Return the (x, y) coordinate for the center point of the cell that contains the specified text.  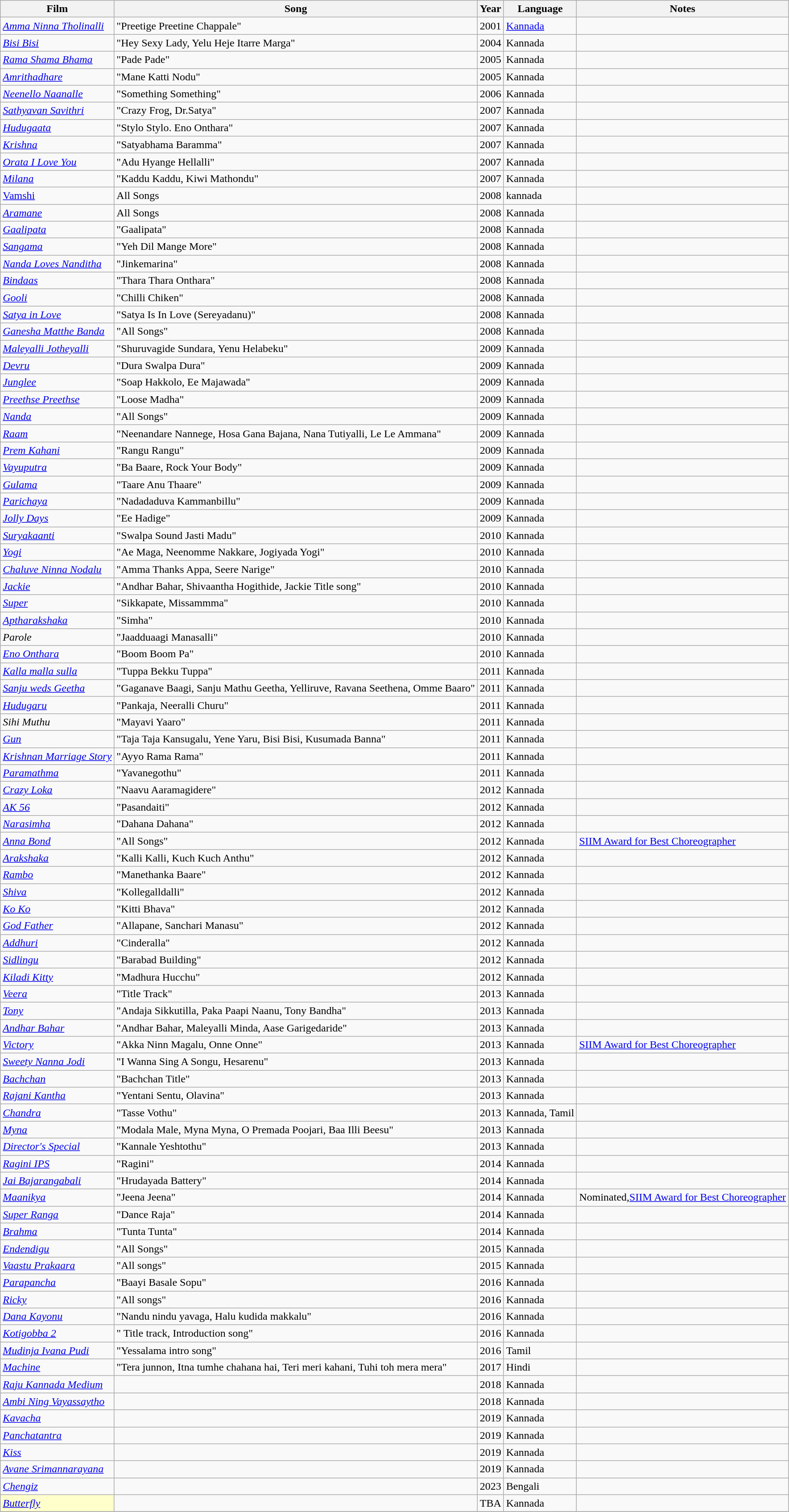
Song (296, 9)
Dana Kayonu (57, 1317)
Narasimha (57, 824)
Devru (57, 365)
Rajani Kantha (57, 1096)
Jolly Days (57, 518)
"Yentani Sentu, Olavina" (296, 1096)
Paramathma (57, 773)
"Manethanka Baare" (296, 875)
Nominated,SIIM Award for Best Choreographer (682, 1197)
"Ayyo Rama Rama" (296, 756)
Film (57, 9)
"Soap Hakkolo, Ee Majawada" (296, 382)
Milana (57, 178)
Bisi Bisi (57, 43)
"Dura Swalpa Dura" (296, 365)
Ambi Ning Vayassaytho (57, 1401)
Krishna (57, 145)
Tony (57, 1011)
"Ae Maga, Neenomme Nakkare, Jogiyada Yogi" (296, 552)
"Naavu Aaramagidere" (296, 790)
Brahma (57, 1231)
"Rangu Rangu" (296, 450)
Sanju weds Geetha (57, 688)
Neenello Naanalle (57, 94)
"Yeh Dil Mange More" (296, 247)
Andhar Bahar (57, 1027)
"Andaja Sikkutilla, Paka Paapi Naanu, Tony Bandha" (296, 1011)
Super Ranga (57, 1214)
"Modala Male, Myna Myna, O Premada Poojari, Baa Illi Beesu" (296, 1130)
" Title track, Introduction song" (296, 1334)
Panchatantra (57, 1435)
"Yavanegothu" (296, 773)
Kotigobba 2 (57, 1334)
Tamil (540, 1350)
Veera (57, 994)
"Barabad Building" (296, 960)
Director's Special (57, 1147)
Bindaas (57, 281)
Hudugaata (57, 128)
Vaastu Prakaara (57, 1265)
2017 (491, 1367)
Vamshi (57, 195)
"Satya Is In Love (Sereyadanu)" (296, 315)
Hudugaru (57, 705)
Language (540, 9)
"Jeena Jeena" (296, 1197)
Super (57, 603)
Kiladi Kitty (57, 977)
Sathyavan Savithri (57, 111)
"Tuppa Bekku Tuppa" (296, 671)
"Jinkemarina" (296, 264)
Junglee (57, 382)
Arakshaka (57, 858)
"Andhar Bahar, Maleyalli Minda, Aase Garigedaride" (296, 1027)
Addhuri (57, 943)
2023 (491, 1486)
"Kitti Bhava" (296, 909)
Crazy Loka (57, 790)
"Madhura Hucchu" (296, 977)
"Hrudayada Battery" (296, 1181)
Sihi Muthu (57, 722)
Maleyalli Jotheyalli (57, 348)
"Gaganave Baagi, Sanju Mathu Geetha, Yelliruve, Ravana Seethena, Omme Baaro" (296, 688)
Hindi (540, 1367)
Kavacha (57, 1418)
Yogi (57, 552)
Suryakaanti (57, 535)
Mudinja Ivana Pudi (57, 1350)
"Gaalipata" (296, 230)
"Shuruvagide Sundara, Yenu Helabeku" (296, 348)
AK 56 (57, 807)
Myna (57, 1130)
Chandra (57, 1113)
Preethse Preethse (57, 399)
"Sikkapate, Missammma" (296, 603)
kannada (540, 195)
"Kollegalldalli" (296, 892)
"Chilli Chiken" (296, 298)
"Hey Sexy Lady, Yelu Heje Itarre Marga" (296, 43)
"Ba Baare, Rock Your Body" (296, 467)
Ganesha Matthe Banda (57, 331)
Notes (682, 9)
Sweety Nanna Jodi (57, 1062)
"Something Something" (296, 94)
"Allapane, Sanchari Manasu" (296, 926)
Vayuputra (57, 467)
"Pasandaiti" (296, 807)
"Akka Ninn Magalu, Onne Onne" (296, 1045)
"Tasse Vothu" (296, 1113)
Jai Bajarangabali (57, 1181)
Sangama (57, 247)
"Kalli Kalli, Kuch Kuch Anthu" (296, 858)
Shiva (57, 892)
"Cinderalla" (296, 943)
"Dance Raja" (296, 1214)
"Kaddu Kaddu, Kiwi Mathondu" (296, 178)
Aptharakshaka (57, 620)
Kalla malla sulla (57, 671)
Jackie (57, 586)
"Dahana Dahana" (296, 824)
Satya in Love (57, 315)
Butterfly (57, 1503)
Amma Ninna Tholinalli (57, 26)
"Swalpa Sound Jasti Madu" (296, 535)
Raam (57, 433)
"Neenandare Nannege, Hosa Gana Bajana, Nana Tutiyalli, Le Le Ammana" (296, 433)
"Nandu nindu yavaga, Halu kudida makkalu" (296, 1317)
Aramane (57, 213)
"Ee Hadige" (296, 518)
"Simha" (296, 620)
Parichaya (57, 501)
Eno Onthara (57, 654)
Avane Srimannarayana (57, 1469)
Raju Kannada Medium (57, 1384)
"Tunta Tunta" (296, 1231)
Kannada, Tamil (540, 1113)
"Thara Thara Onthara" (296, 281)
Ko Ko (57, 909)
Parole (57, 637)
Nanda (57, 416)
"Mayavi Yaaro" (296, 722)
"Bachchan Title" (296, 1079)
"Satyabhama Baramma" (296, 145)
Amrithadhare (57, 77)
"Adu Hyange Hellalli" (296, 162)
"Andhar Bahar, Shivaantha Hogithide, Jackie Title song" (296, 586)
Year (491, 9)
Gulama (57, 484)
"I Wanna Sing A Songu, Hesarenu" (296, 1062)
God Father (57, 926)
Ricky (57, 1300)
"Preetige Preetine Chappale" (296, 26)
Prem Kahani (57, 450)
"Amma Thanks Appa, Seere Narige" (296, 569)
TBA (491, 1503)
"Tera junnon, Itna tumhe chahana hai, Teri meri kahani, Tuhi toh mera mera" (296, 1367)
"Jaadduaagi Manasalli" (296, 637)
Bengali (540, 1486)
Victory (57, 1045)
"Stylo Stylo. Eno Onthara" (296, 128)
Anna Bond (57, 841)
"Nadadaduva Kammanbillu" (296, 501)
"Mane Katti Nodu" (296, 77)
Gun (57, 739)
"Boom Boom Pa" (296, 654)
Krishnan Marriage Story (57, 756)
Nanda Loves Nanditha (57, 264)
"Baayi Basale Sopu" (296, 1282)
"Yessalama intro song" (296, 1350)
Ragini IPS (57, 1164)
Maanikya (57, 1197)
"Taja Taja Kansugalu, Yene Yaru, Bisi Bisi, Kusumada Banna" (296, 739)
"Pade Pade" (296, 60)
Orata I Love You (57, 162)
Parapancha (57, 1282)
Kiss (57, 1452)
Endendigu (57, 1248)
Sidlingu (57, 960)
"Kannale Yeshtothu" (296, 1147)
Gooli (57, 298)
"Title Track" (296, 994)
Chengiz (57, 1486)
2004 (491, 43)
Bachchan (57, 1079)
"Crazy Frog, Dr.Satya" (296, 111)
Rambo (57, 875)
"Loose Madha" (296, 399)
"Pankaja, Neeralli Churu" (296, 705)
"Ragini" (296, 1164)
Machine (57, 1367)
Gaalipata (57, 230)
2001 (491, 26)
"Taare Anu Thaare" (296, 484)
2006 (491, 94)
Rama Shama Bhama (57, 60)
Chaluve Ninna Nodalu (57, 569)
